Identify which cell holds the provided text, then report its (x, y) central coordinate. 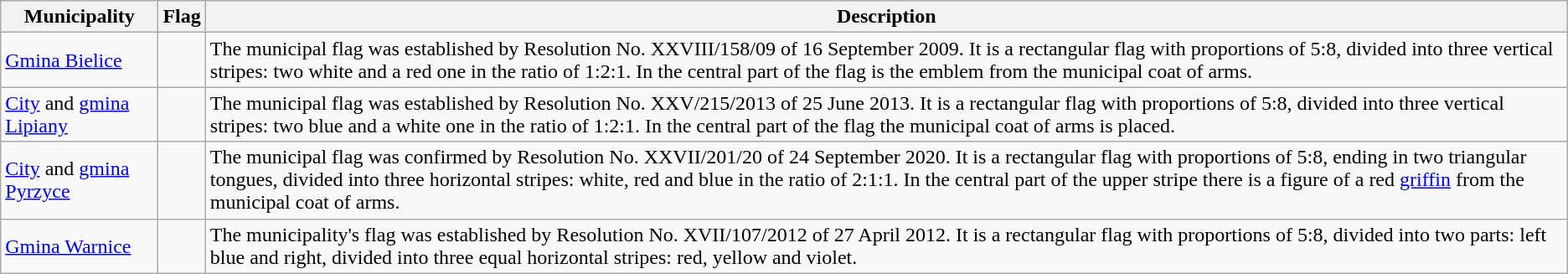
Description (886, 17)
City and gmina Lipiany (80, 114)
Gmina Bielice (80, 60)
Flag (182, 17)
City and gmina Pyrzyce (80, 180)
Municipality (80, 17)
Gmina Warnice (80, 246)
